Find where the given text appears and provide that cell's center as [X, Y] coordinate. 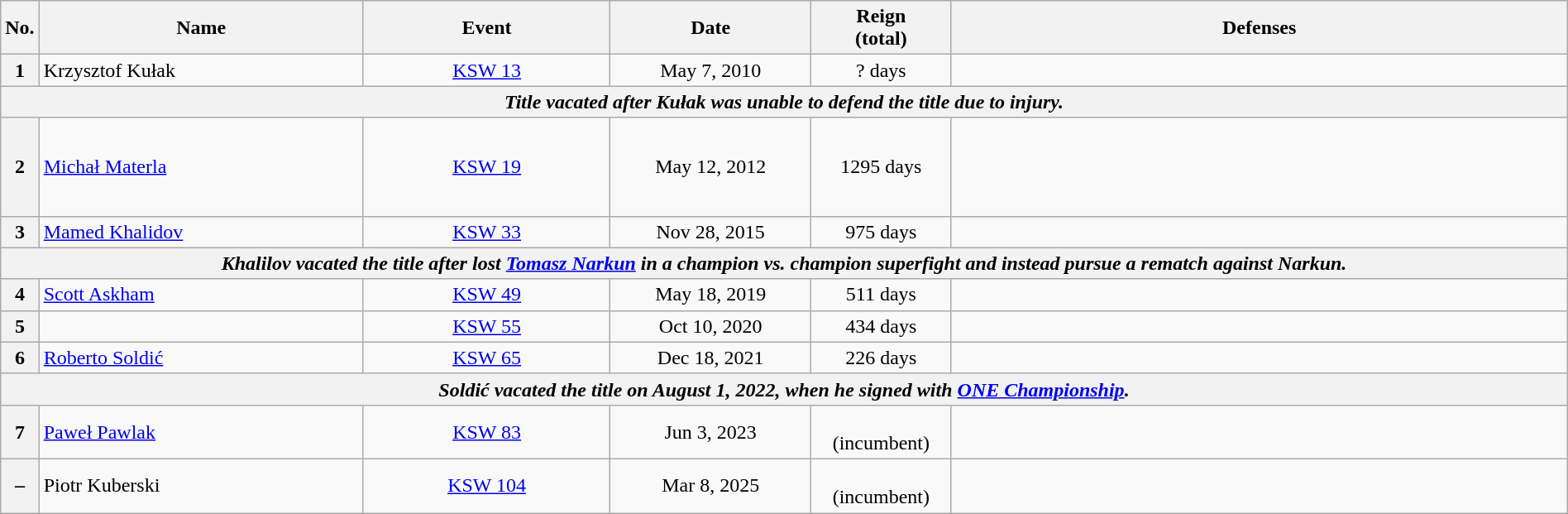
434 days [882, 326]
May 7, 2010 [711, 70]
? days [882, 70]
Title vacated after Kułak was unable to defend the title due to injury. [784, 102]
226 days [882, 358]
Event [486, 28]
Piotr Kuberski [201, 485]
Name [201, 28]
KSW 83 [486, 432]
5 [20, 326]
Michał Materla [201, 167]
Paweł Pawlak [201, 432]
Mamed Khalidov [201, 232]
Krzysztof Kułak [201, 70]
Scott Askham [201, 295]
KSW 65 [486, 358]
Nov 28, 2015 [711, 232]
2 [20, 167]
Dec 18, 2021 [711, 358]
975 days [882, 232]
Khalilov vacated the title after lost Tomasz Narkun in a champion vs. champion superfight and instead pursue a rematch against Narkun. [784, 263]
6 [20, 358]
Oct 10, 2020 [711, 326]
May 12, 2012 [711, 167]
No. [20, 28]
KSW 104 [486, 485]
Mar 8, 2025 [711, 485]
May 18, 2019 [711, 295]
Soldić vacated the title on August 1, 2022, when he signed with ONE Championship. [784, 389]
Defenses [1259, 28]
– [20, 485]
3 [20, 232]
4 [20, 295]
KSW 49 [486, 295]
1 [20, 70]
1295 days [882, 167]
7 [20, 432]
Date [711, 28]
Jun 3, 2023 [711, 432]
KSW 55 [486, 326]
Reign(total) [882, 28]
511 days [882, 295]
Roberto Soldić [201, 358]
KSW 33 [486, 232]
KSW 13 [486, 70]
KSW 19 [486, 167]
